Scan for the cell matching the given text and deliver its (X, Y) coordinate at center. 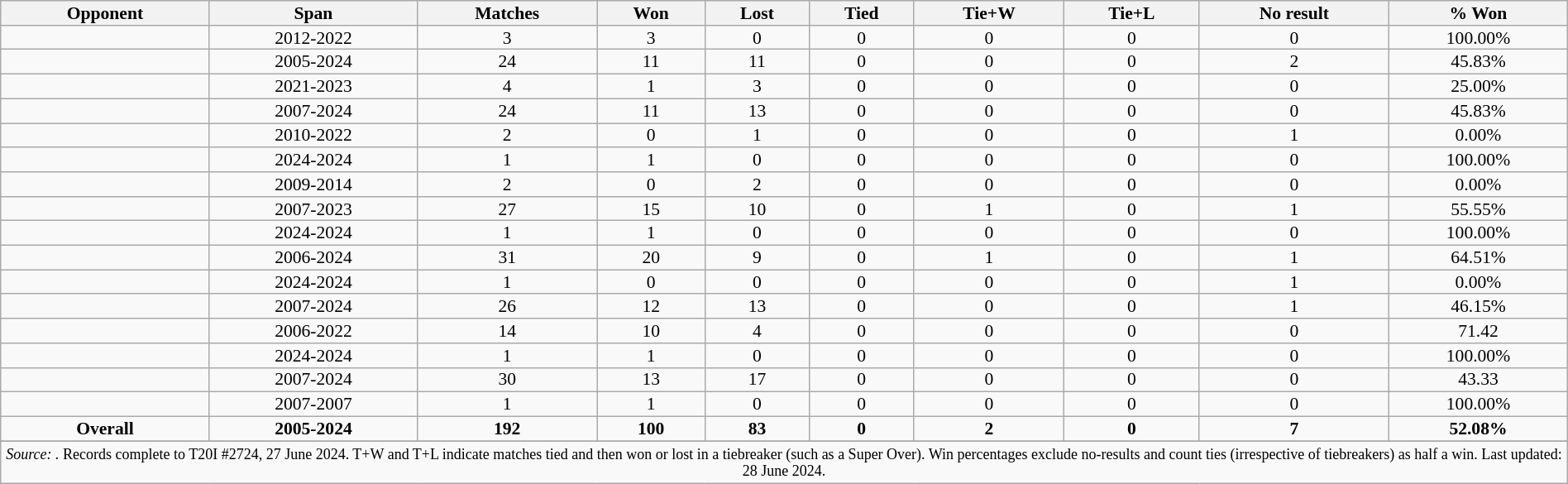
26 (508, 307)
% Won (1479, 13)
55.55% (1479, 209)
Matches (508, 13)
Lost (758, 13)
43.33 (1479, 380)
17 (758, 380)
Overall (105, 429)
64.51% (1479, 258)
14 (508, 331)
15 (652, 209)
12 (652, 307)
100 (652, 429)
71.42 (1479, 331)
Won (652, 13)
Opponent (105, 13)
2021-2023 (313, 87)
2007-2007 (313, 405)
2007-2023 (313, 209)
No result (1294, 13)
192 (508, 429)
20 (652, 258)
Tie+W (989, 13)
2006-2024 (313, 258)
31 (508, 258)
83 (758, 429)
30 (508, 380)
9 (758, 258)
2009-2014 (313, 184)
2012-2022 (313, 38)
2006-2022 (313, 331)
52.08% (1479, 429)
25.00% (1479, 87)
Span (313, 13)
7 (1294, 429)
Tie+L (1131, 13)
Tied (862, 13)
2010-2022 (313, 136)
27 (508, 209)
46.15% (1479, 307)
